Determine the (X, Y) coordinate at the center of the cell enclosing the given text.  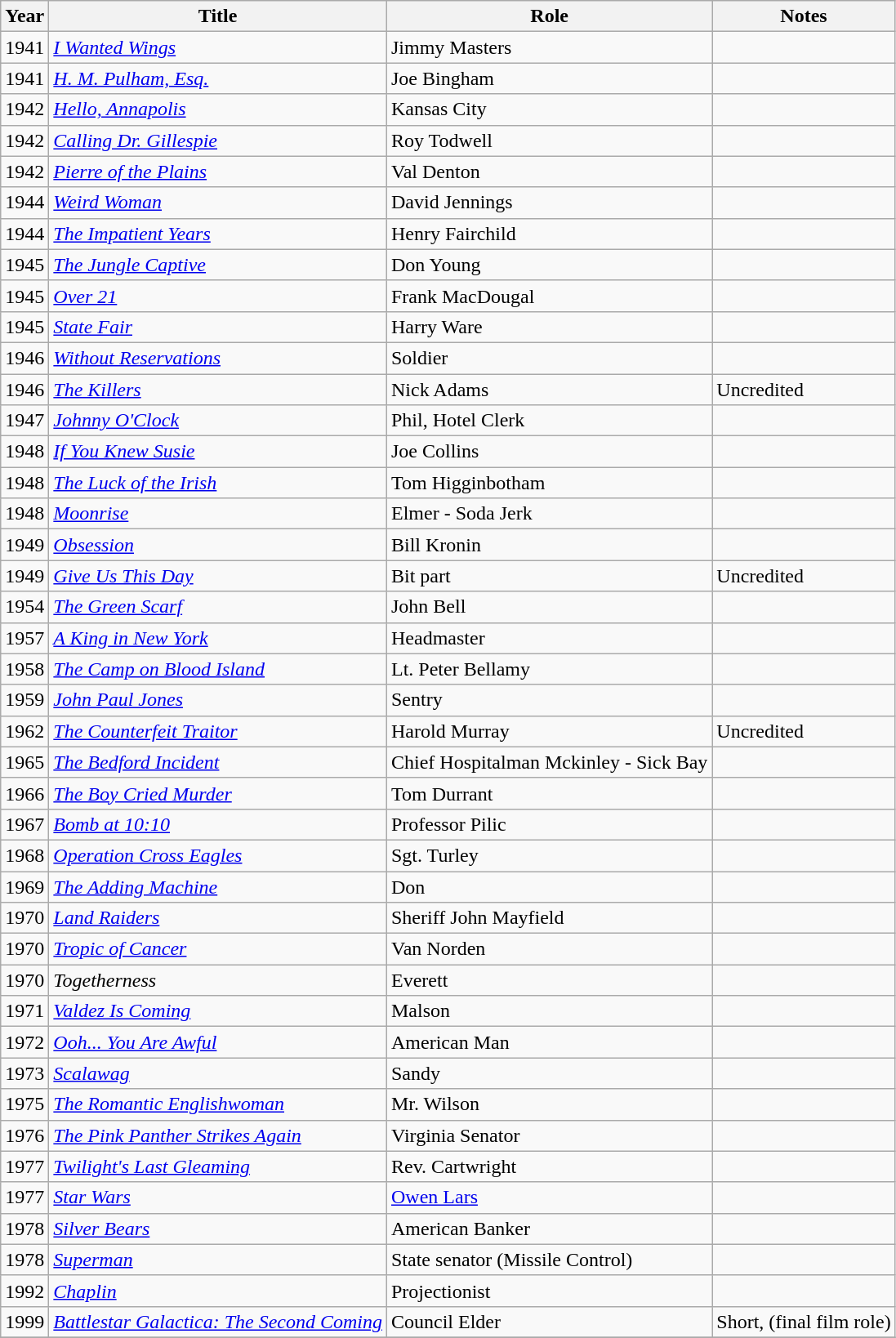
Henry Fairchild (549, 234)
I Wanted Wings (218, 47)
American Man (549, 1042)
Role (549, 16)
Elmer - Soda Jerk (549, 514)
Owen Lars (549, 1198)
Without Reservations (218, 358)
H. M. Pulham, Esq. (218, 78)
Land Raiders (218, 918)
A King in New York (218, 638)
Scalawag (218, 1073)
Battlestar Galactica: The Second Coming (218, 1322)
1962 (25, 731)
Soldier (549, 358)
David Jennings (549, 203)
Headmaster (549, 638)
The Counterfeit Traitor (218, 731)
Valdez Is Coming (218, 1011)
Tropic of Cancer (218, 949)
Harold Murray (549, 731)
1967 (25, 824)
Projectionist (549, 1291)
Bomb at 10:10 (218, 824)
John Paul Jones (218, 700)
Year (25, 16)
The Jungle Captive (218, 265)
1999 (25, 1322)
State Fair (218, 327)
1959 (25, 700)
Sheriff John Mayfield (549, 918)
Operation Cross Eagles (218, 855)
Silver Bears (218, 1229)
Calling Dr. Gillespie (218, 140)
Superman (218, 1260)
1968 (25, 855)
Tom Durrant (549, 793)
Short, (final film role) (804, 1322)
Kansas City (549, 109)
Title (218, 16)
Council Elder (549, 1322)
Togetherness (218, 980)
1976 (25, 1135)
Joe Collins (549, 452)
Obsession (218, 545)
American Banker (549, 1229)
Lt. Peter Bellamy (549, 669)
Chaplin (218, 1291)
The Romantic Englishwoman (218, 1104)
The Pink Panther Strikes Again (218, 1135)
Bit part (549, 576)
John Bell (549, 607)
1954 (25, 607)
Van Norden (549, 949)
The Boy Cried Murder (218, 793)
Mr. Wilson (549, 1104)
Twilight's Last Gleaming (218, 1166)
Sentry (549, 700)
1972 (25, 1042)
1992 (25, 1291)
Bill Kronin (549, 545)
Don Young (549, 265)
Sgt. Turley (549, 855)
Phil, Hotel Clerk (549, 421)
Malson (549, 1011)
Don (549, 886)
The Luck of the Irish (218, 483)
Roy Todwell (549, 140)
Over 21 (218, 296)
1966 (25, 793)
1975 (25, 1104)
Nick Adams (549, 390)
Joe Bingham (549, 78)
Virginia Senator (549, 1135)
Moonrise (218, 514)
1947 (25, 421)
The Impatient Years (218, 234)
The Killers (218, 390)
Tom Higginbotham (549, 483)
Rev. Cartwright (549, 1166)
Jimmy Masters (549, 47)
Chief Hospitalman Mckinley - Sick Bay (549, 762)
1965 (25, 762)
Val Denton (549, 172)
Star Wars (218, 1198)
The Bedford Incident (218, 762)
1958 (25, 669)
Frank MacDougal (549, 296)
State senator (Missile Control) (549, 1260)
Hello, Annapolis (218, 109)
1971 (25, 1011)
1973 (25, 1073)
Everett (549, 980)
Pierre of the Plains (218, 172)
The Adding Machine (218, 886)
Ooh... You Are Awful (218, 1042)
Notes (804, 16)
The Camp on Blood Island (218, 669)
Professor Pilic (549, 824)
The Green Scarf (218, 607)
Sandy (549, 1073)
Harry Ware (549, 327)
Give Us This Day (218, 576)
1957 (25, 638)
1969 (25, 886)
Weird Woman (218, 203)
Johnny O'Clock (218, 421)
If You Knew Susie (218, 452)
